Identify which cell holds the provided text, then report its [x, y] central coordinate. 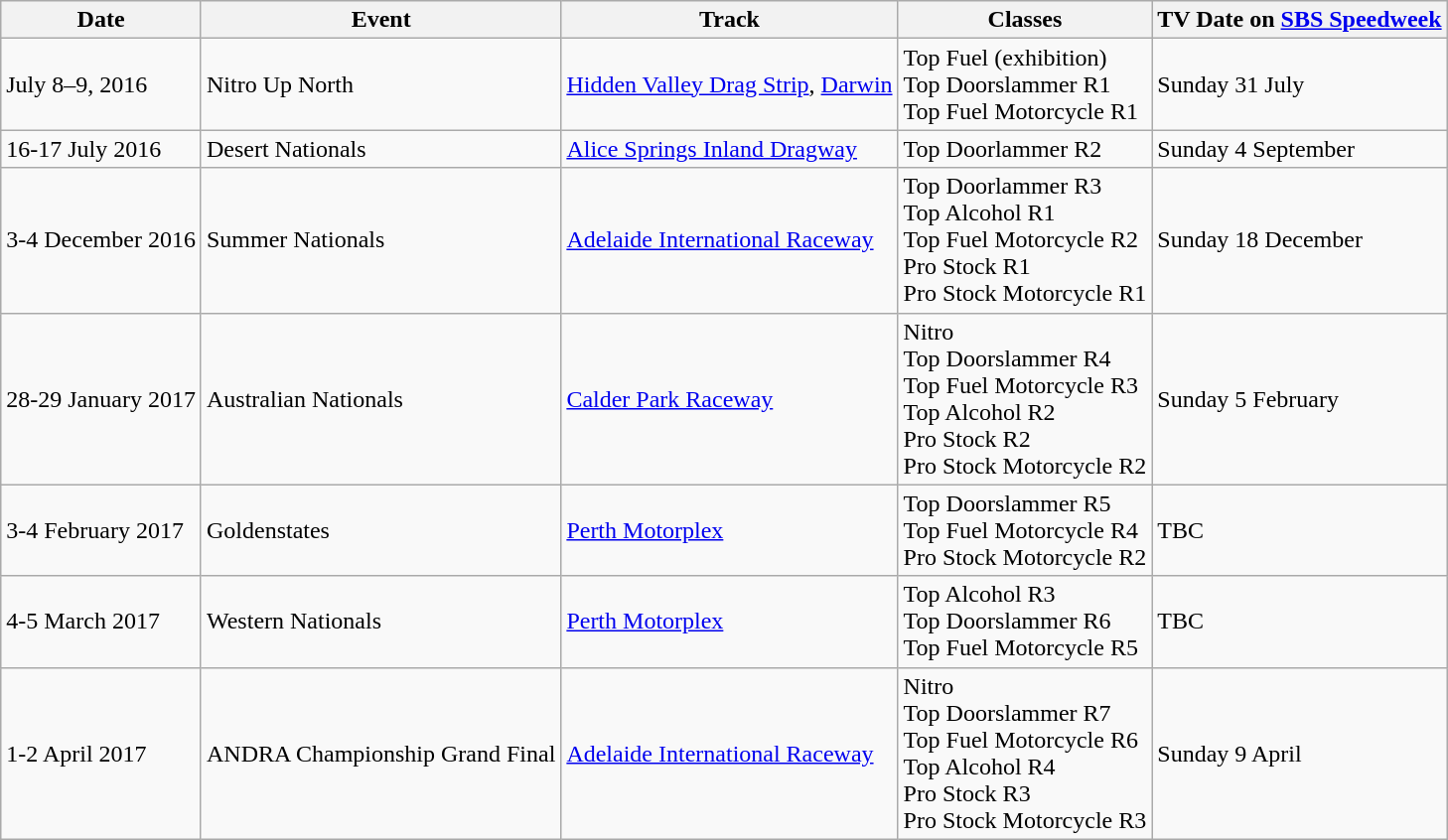
1-2 April 2017 [101, 753]
Calder Park Raceway [729, 399]
Australian Nationals [380, 399]
Top Doorlammer R3Top Alcohol R1Top Fuel Motorcycle R2Pro Stock R1Pro Stock Motorcycle R1 [1025, 240]
Desert Nationals [380, 149]
3-4 December 2016 [101, 240]
Western Nationals [380, 622]
Sunday 31 July [1299, 84]
Summer Nationals [380, 240]
Top Fuel (exhibition)Top Doorslammer R1Top Fuel Motorcycle R1 [1025, 84]
Goldenstates [380, 530]
Date [101, 20]
Nitro Up North [380, 84]
Top Alcohol R3Top Doorslammer R6Top Fuel Motorcycle R5 [1025, 622]
July 8–9, 2016 [101, 84]
Sunday 5 February [1299, 399]
Sunday 9 April [1299, 753]
Event [380, 20]
Sunday 4 September [1299, 149]
NitroTop Doorslammer R4Top Fuel Motorcycle R3Top Alcohol R2Pro Stock R2Pro Stock Motorcycle R2 [1025, 399]
Top Doorlammer R2 [1025, 149]
Alice Springs Inland Dragway [729, 149]
Hidden Valley Drag Strip, Darwin [729, 84]
3-4 February 2017 [101, 530]
Top Doorslammer R5Top Fuel Motorcycle R4Pro Stock Motorcycle R2 [1025, 530]
NitroTop Doorslammer R7Top Fuel Motorcycle R6Top Alcohol R4Pro Stock R3Pro Stock Motorcycle R3 [1025, 753]
Sunday 18 December [1299, 240]
Classes [1025, 20]
16-17 July 2016 [101, 149]
Track [729, 20]
4-5 March 2017 [101, 622]
28-29 January 2017 [101, 399]
ANDRA Championship Grand Final [380, 753]
TV Date on SBS Speedweek [1299, 20]
